Detect which cell encompasses the target text, then output its [X, Y] center coordinate. 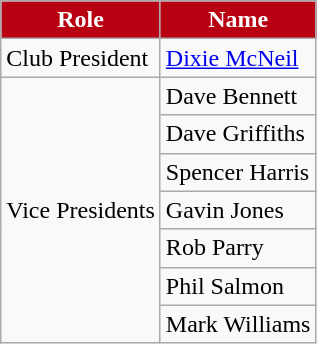
Dave Bennett [238, 96]
Role [81, 20]
Dave Griffiths [238, 134]
Rob Parry [238, 248]
Dixie McNeil [238, 58]
Spencer Harris [238, 172]
Vice Presidents [81, 210]
Name [238, 20]
Phil Salmon [238, 286]
Mark Williams [238, 324]
Gavin Jones [238, 210]
Club President [81, 58]
